Detect which cell encompasses the target text, then output its (x, y) center coordinate. 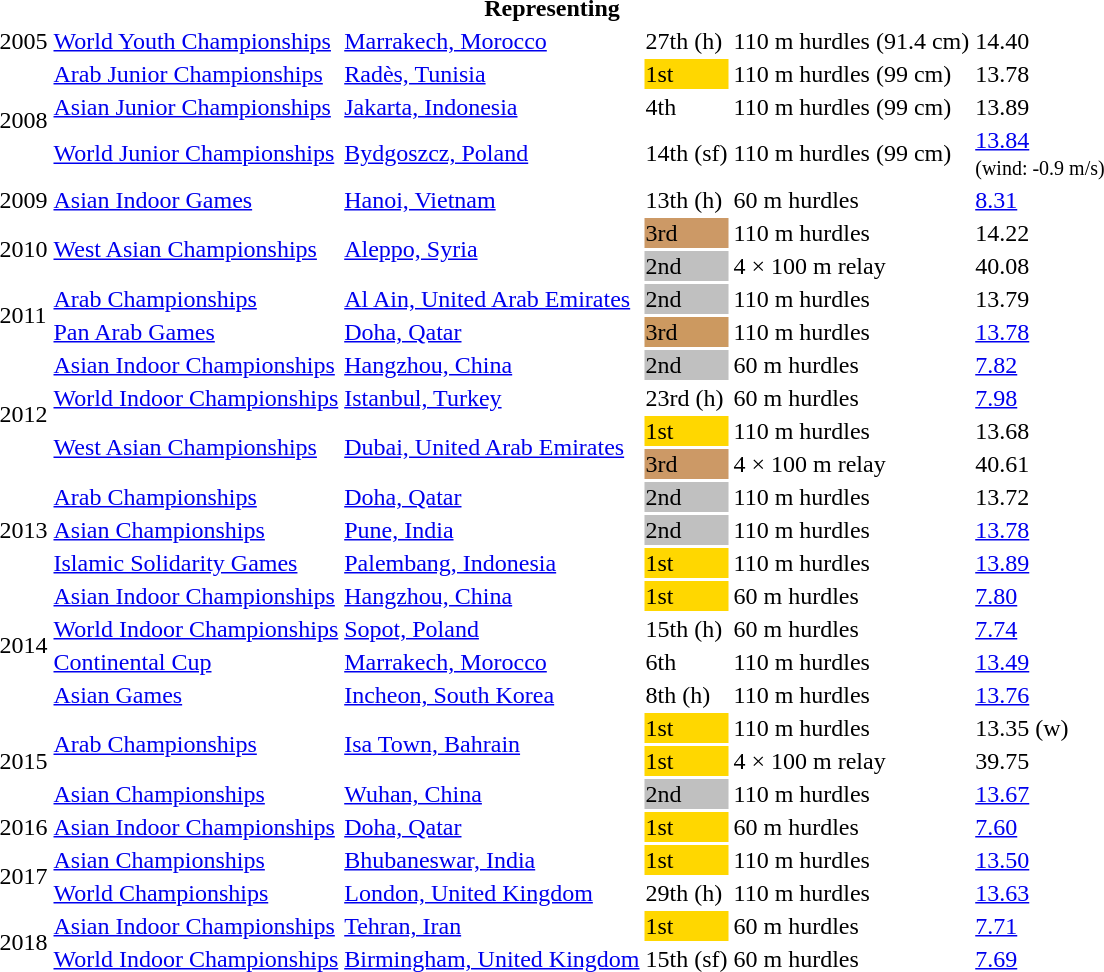
Pune, India (492, 530)
Isa Town, Bahrain (492, 744)
Radès, Tunisia (492, 74)
Islamic Solidarity Games (196, 563)
Hanoi, Vietnam (492, 200)
Bhubaneswar, India (492, 860)
29th (h) (686, 893)
Asian Indoor Games (196, 200)
Asian Junior Championships (196, 107)
110 m hurdles (91.4 cm) (852, 41)
Jakarta, Indonesia (492, 107)
Istanbul, Turkey (492, 398)
Bydgoszcz, Poland (492, 154)
4th (686, 107)
14th (sf) (686, 154)
Continental Cup (196, 662)
Tehran, Iran (492, 926)
Dubai, United Arab Emirates (492, 448)
6th (686, 662)
23rd (h) (686, 398)
Arab Junior Championships (196, 74)
8th (h) (686, 695)
Incheon, South Korea (492, 695)
Aleppo, Syria (492, 250)
15th (h) (686, 629)
Pan Arab Games (196, 332)
27th (h) (686, 41)
Al Ain, United Arab Emirates (492, 299)
13th (h) (686, 200)
Palembang, Indonesia (492, 563)
World Junior Championships (196, 154)
World Youth Championships (196, 41)
Asian Games (196, 695)
Sopot, Poland (492, 629)
Wuhan, China (492, 794)
World Championships (196, 893)
London, United Kingdom (492, 893)
